Detect which cell encompasses the target text, then output its [x, y] center coordinate. 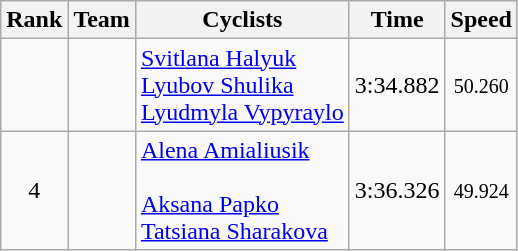
Svitlana HalyukLyubov ShulikaLyudmyla Vypyraylo [242, 85]
4 [34, 190]
Speed [481, 20]
Rank [34, 20]
Alena AmialiusikAksana Papko Tatsiana Sharakova [242, 190]
Time [397, 20]
Team [102, 20]
Cyclists [242, 20]
49.924 [481, 190]
3:34.882 [397, 85]
3:36.326 [397, 190]
50.260 [481, 85]
